Output the [x, y] coordinate of the center of the cell containing the given text.  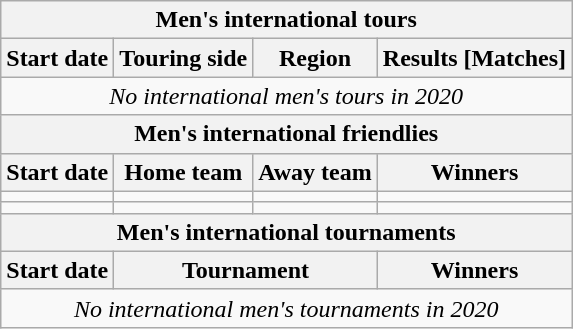
Men's international tournaments [286, 232]
Home team [184, 172]
Tournament [246, 270]
Results [Matches] [474, 58]
No international men's tours in 2020 [286, 96]
Men's international tours [286, 20]
Men's international friendlies [286, 134]
Touring side [184, 58]
Region [316, 58]
No international men's tournaments in 2020 [286, 308]
Away team [316, 172]
